Detect which cell encompasses the target text, then output its [X, Y] center coordinate. 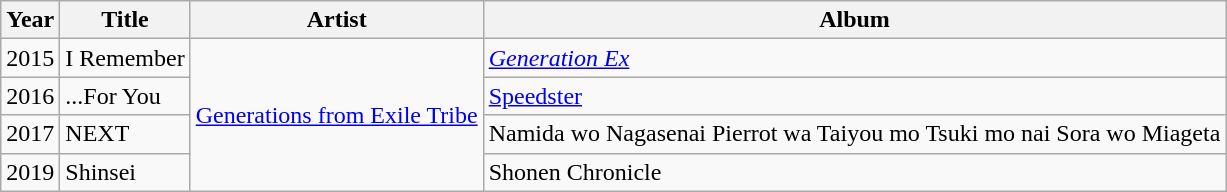
2017 [30, 134]
Generation Ex [854, 58]
...For You [125, 96]
2016 [30, 96]
Shinsei [125, 172]
Title [125, 20]
Shonen Chronicle [854, 172]
Artist [336, 20]
2019 [30, 172]
Generations from Exile Tribe [336, 115]
Speedster [854, 96]
I Remember [125, 58]
Album [854, 20]
Namida wo Nagasenai Pierrot wa Taiyou mo Tsuki mo nai Sora wo Miageta [854, 134]
2015 [30, 58]
Year [30, 20]
NEXT [125, 134]
